Scan for the cell matching the given text and deliver its [x, y] coordinate at center. 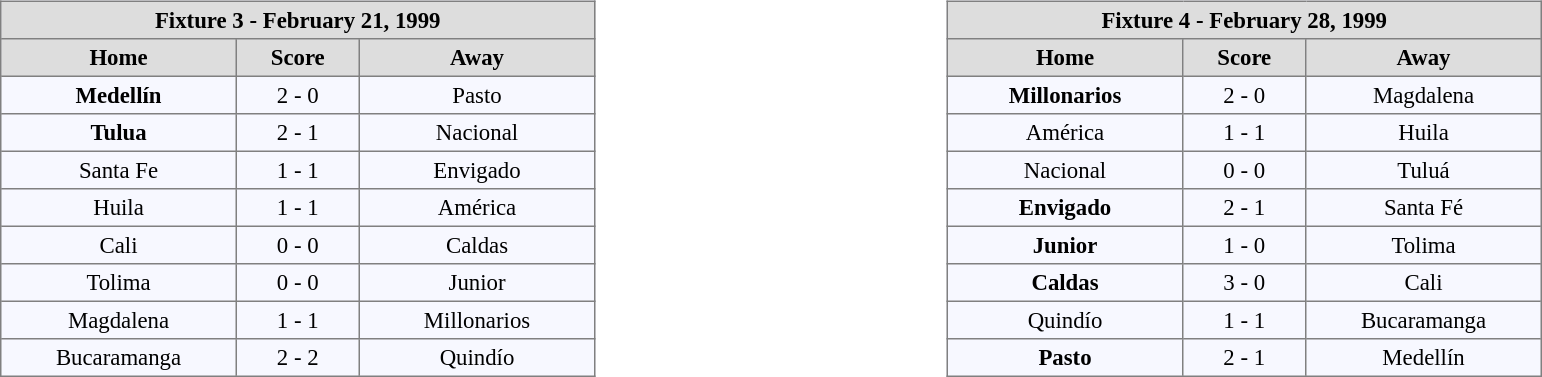
Tulua [119, 133]
Santa Fe [119, 170]
Tuluá [1424, 170]
3 - 0 [1244, 283]
Santa Fé [1424, 208]
Fixture 4 - February 28, 1999 [1244, 20]
1 - 0 [1244, 245]
Fixture 3 - February 21, 1999 [298, 20]
2 - 2 [298, 358]
